Output the (X, Y) coordinate of the center of the cell containing the given text.  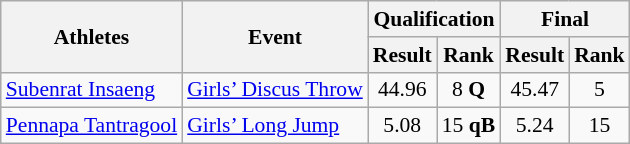
Final (564, 19)
5 (600, 90)
Qualification (434, 19)
5.24 (534, 126)
Subenrat Insaeng (92, 90)
Athletes (92, 36)
15 (600, 126)
Event (275, 36)
5.08 (402, 126)
Girls’ Long Jump (275, 126)
44.96 (402, 90)
8 Q (469, 90)
15 qB (469, 126)
45.47 (534, 90)
Girls’ Discus Throw (275, 90)
Pennapa Tantragool (92, 126)
